Extract the (x, y) coordinate from the center of the cell holding the provided text.  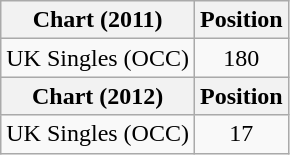
Chart (2012) (98, 96)
180 (241, 58)
Chart (2011) (98, 20)
17 (241, 134)
